Find where the given text appears and provide that cell's center as [x, y] coordinate. 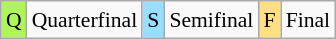
Q [14, 20]
Final [308, 20]
Quarterfinal [85, 20]
F [269, 20]
Semifinal [211, 20]
S [153, 20]
